Pinpoint the cell where the given text exists, returning its [X, Y] midpoint coordinate. 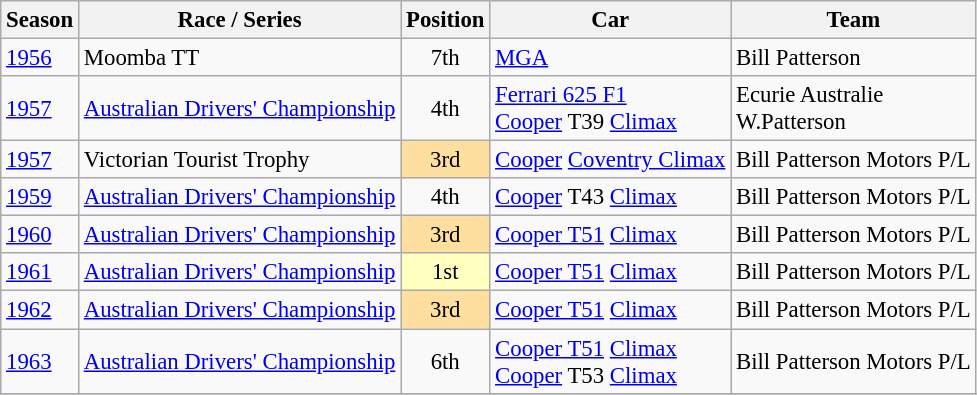
6th [446, 362]
Bill Patterson [854, 58]
MGA [610, 58]
1956 [40, 58]
Ferrari 625 F1 Cooper T39 Climax [610, 108]
1960 [40, 235]
1959 [40, 197]
Victorian Tourist Trophy [239, 160]
Season [40, 20]
1st [446, 273]
Race / Series [239, 20]
Car [610, 20]
Cooper T51 Climax Cooper T53 Climax [610, 362]
Moomba TT [239, 58]
Ecurie Australie W.Patterson [854, 108]
Cooper T43 Climax [610, 197]
7th [446, 58]
Team [854, 20]
1963 [40, 362]
1962 [40, 310]
Position [446, 20]
1961 [40, 273]
Cooper Coventry Climax [610, 160]
